Find where the given text appears and provide that cell's center as (X, Y) coordinate. 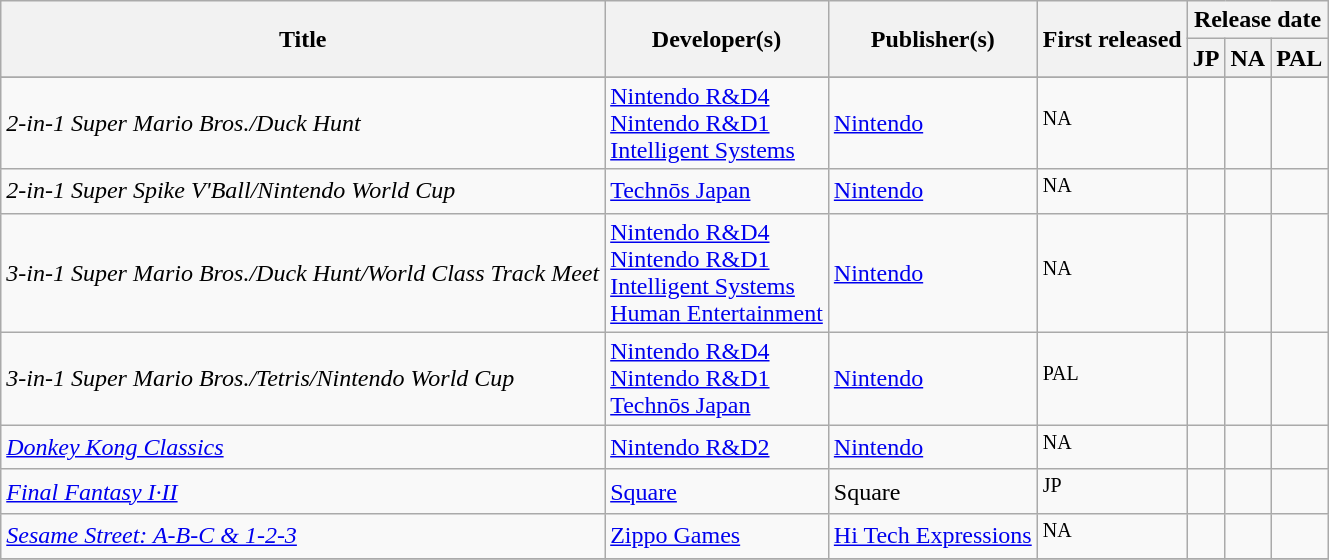
Nintendo R&D2 (717, 448)
Title (303, 39)
Sesame Street: A-B-C & 1-2-3 (303, 536)
2-in-1 Super Mario Bros./Duck Hunt (303, 123)
Developer(s) (717, 39)
Nintendo R&D4Nintendo R&D1Technōs Japan (717, 379)
Zippo Games (717, 536)
Nintendo R&D4Nintendo R&D1Intelligent Systems (717, 123)
Release date (1258, 20)
Final Fantasy I∙II (303, 492)
Technōs Japan (717, 192)
3-in-1 Super Mario Bros./Duck Hunt/World Class Track Meet (303, 272)
Publisher(s) (932, 39)
First released (1112, 39)
Nintendo R&D4Nintendo R&D1Intelligent SystemsHuman Entertainment (717, 272)
Donkey Kong Classics (303, 448)
3-in-1 Super Mario Bros./Tetris/Nintendo World Cup (303, 379)
Hi Tech Expressions (932, 536)
2-in-1 Super Spike V'Ball/Nintendo World Cup (303, 192)
